Locate the cell with the specified text and output its (x, y) center coordinate. 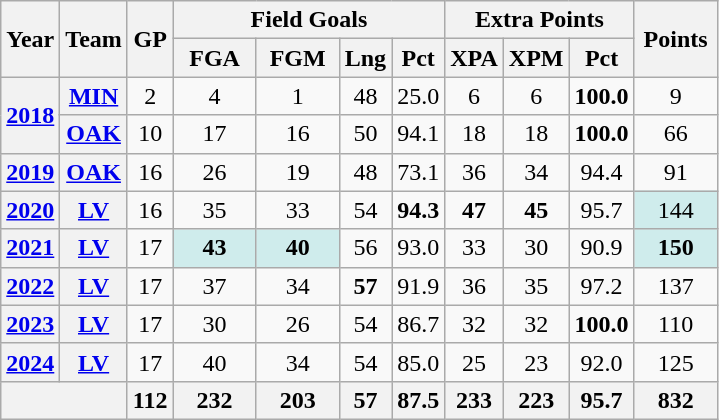
25.0 (418, 96)
2021 (30, 248)
GP (150, 39)
4 (214, 96)
37 (214, 286)
Extra Points (540, 20)
94.3 (418, 210)
FGA (214, 58)
66 (676, 134)
19 (298, 172)
Lng (365, 58)
FGM (298, 58)
56 (365, 248)
45 (536, 210)
125 (676, 362)
87.5 (418, 400)
9 (676, 96)
223 (536, 400)
47 (474, 210)
90.9 (602, 248)
91.9 (418, 286)
97.2 (602, 286)
MIN (94, 96)
150 (676, 248)
85.0 (418, 362)
137 (676, 286)
10 (150, 134)
50 (365, 134)
832 (676, 400)
Team (94, 39)
203 (298, 400)
23 (536, 362)
43 (214, 248)
73.1 (418, 172)
93.0 (418, 248)
2022 (30, 286)
94.1 (418, 134)
112 (150, 400)
144 (676, 210)
233 (474, 400)
25 (474, 362)
2019 (30, 172)
XPM (536, 58)
94.4 (602, 172)
92.0 (602, 362)
2018 (30, 115)
110 (676, 324)
2024 (30, 362)
2020 (30, 210)
86.7 (418, 324)
Field Goals (309, 20)
1 (298, 96)
Year (30, 39)
2 (150, 96)
91 (676, 172)
2023 (30, 324)
Points (676, 39)
232 (214, 400)
XPA (474, 58)
